Return (x, y) of the center of cell containing provided text 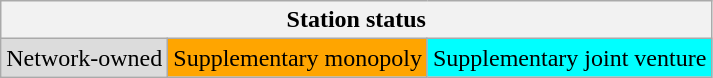
Network-owned (84, 58)
Supplementary joint venture (569, 58)
Supplementary monopoly (298, 58)
Station status (356, 20)
